Pinpoint the cell where the given text exists, returning its [X, Y] midpoint coordinate. 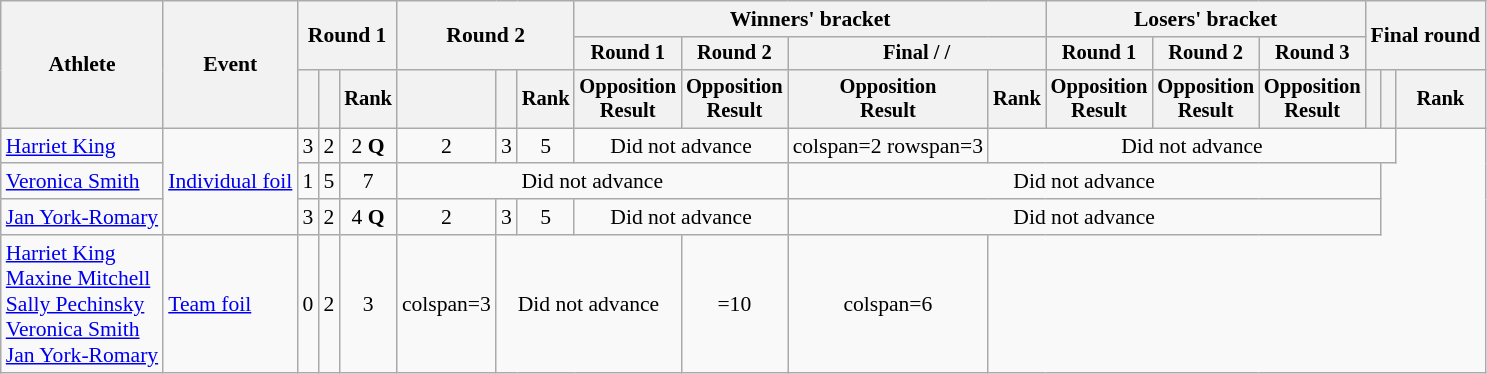
1 [308, 182]
colspan=3 [446, 304]
Losers' bracket [1206, 19]
=10 [734, 304]
Veronica Smith [82, 182]
colspan=2 rowspan=3 [888, 146]
4 Q [368, 217]
Winners' bracket [810, 19]
0 [308, 304]
Harriet KingMaxine MitchellSally PechinskyVeronica SmithJan York-Romary [82, 304]
Team foil [230, 304]
7 [368, 182]
Athlete [82, 64]
Harriet King [82, 146]
Individual foil [230, 182]
Jan York-Romary [82, 217]
colspan=6 [888, 304]
Round 3 [1312, 54]
Final round [1426, 36]
Final / / [917, 54]
2 Q [368, 146]
Event [230, 64]
